Locate the cell with the specified text and output its [X, Y] center coordinate. 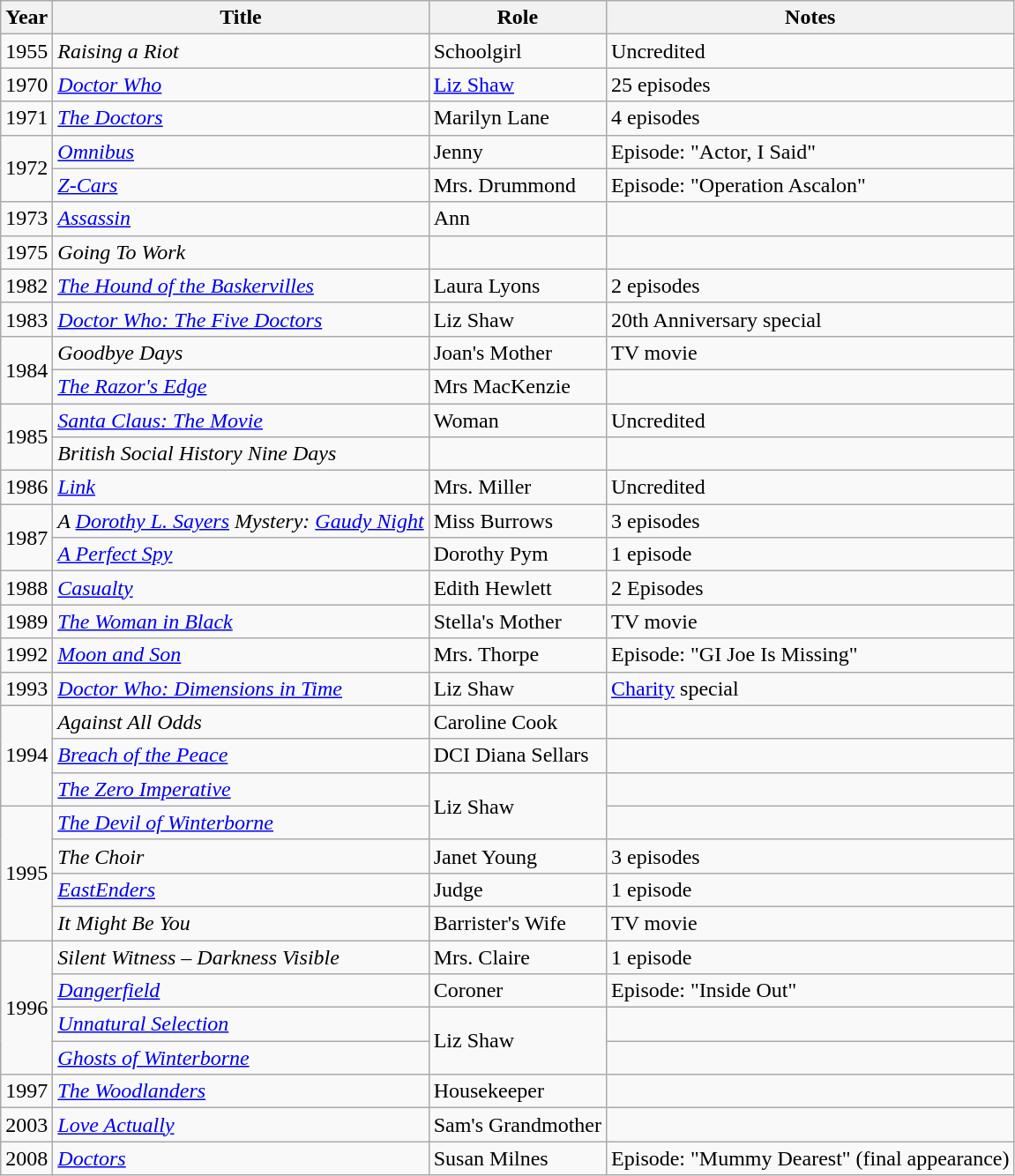
Mrs. Miller [517, 488]
Ann [517, 219]
2 Episodes [810, 588]
Sam's Grandmother [517, 1125]
Episode: "Operation Ascalon" [810, 185]
A Dorothy L. Sayers Mystery: Gaudy Night [241, 521]
2 episodes [810, 286]
Dorothy Pym [517, 555]
1996 [26, 1007]
Assassin [241, 219]
Casualty [241, 588]
Barrister's Wife [517, 923]
Episode: "GI Joe Is Missing" [810, 655]
1970 [26, 85]
1971 [26, 118]
Mrs MacKenzie [517, 386]
The Doctors [241, 118]
Against All Odds [241, 722]
1993 [26, 688]
Goodbye Days [241, 353]
Coroner [517, 991]
The Hound of the Baskervilles [241, 286]
2003 [26, 1125]
Mrs. Claire [517, 956]
Silent Witness – Darkness Visible [241, 956]
25 episodes [810, 85]
Year [26, 18]
Stella's Mother [517, 621]
1955 [26, 51]
It Might Be You [241, 923]
Woman [517, 421]
Jenny [517, 152]
4 episodes [810, 118]
Breach of the Peace [241, 755]
Love Actually [241, 1125]
Edith Hewlett [517, 588]
EastEnders [241, 889]
Laura Lyons [517, 286]
Janet Young [517, 856]
20th Anniversary special [810, 319]
2008 [26, 1158]
Doctor Who: The Five Doctors [241, 319]
DCI Diana Sellars [517, 755]
1972 [26, 168]
Episode: "Inside Out" [810, 991]
1989 [26, 621]
Episode: "Mummy Dearest" (final appearance) [810, 1158]
Miss Burrows [517, 521]
Episode: "Actor, I Said" [810, 152]
Marilyn Lane [517, 118]
The Devil of Winterborne [241, 822]
Going To Work [241, 252]
Ghosts of Winterborne [241, 1058]
Susan Milnes [517, 1158]
Role [517, 18]
A Perfect Spy [241, 555]
Raising a Riot [241, 51]
1982 [26, 286]
1987 [26, 538]
1973 [26, 219]
The Choir [241, 856]
Z-Cars [241, 185]
Santa Claus: The Movie [241, 421]
Title [241, 18]
The Razor's Edge [241, 386]
The Zero Imperative [241, 789]
1984 [26, 369]
Judge [517, 889]
Link [241, 488]
1983 [26, 319]
Omnibus [241, 152]
Doctor Who: Dimensions in Time [241, 688]
1997 [26, 1091]
The Woodlanders [241, 1091]
1975 [26, 252]
Mrs. Thorpe [517, 655]
British Social History Nine Days [241, 454]
1992 [26, 655]
1988 [26, 588]
Doctors [241, 1158]
1986 [26, 488]
The Woman in Black [241, 621]
Joan's Mother [517, 353]
Mrs. Drummond [517, 185]
Schoolgirl [517, 51]
Dangerfield [241, 991]
Unnatural Selection [241, 1024]
1994 [26, 755]
1995 [26, 873]
Housekeeper [517, 1091]
Charity special [810, 688]
Notes [810, 18]
Doctor Who [241, 85]
Moon and Son [241, 655]
Caroline Cook [517, 722]
1985 [26, 437]
